From the cell containing the given text, extract its center point as (X, Y) coordinate. 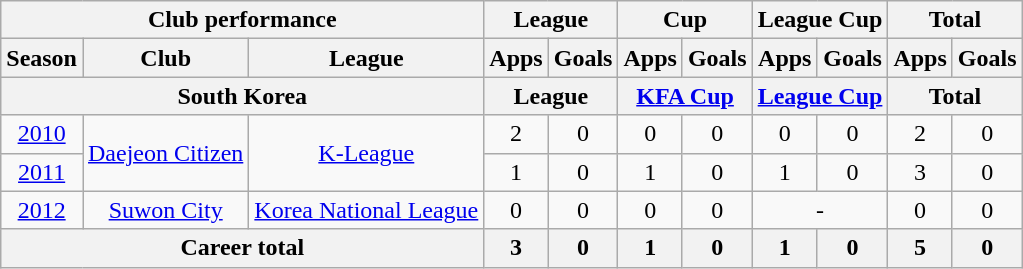
Club (165, 58)
Korea National League (366, 210)
Cup (685, 20)
South Korea (242, 96)
Season (42, 58)
2011 (42, 172)
5 (920, 248)
Career total (242, 248)
K-League (366, 153)
2010 (42, 134)
KFA Cup (685, 96)
- (820, 210)
2012 (42, 210)
Daejeon Citizen (165, 153)
Suwon City (165, 210)
Club performance (242, 20)
